Scan for the cell matching the given text and deliver its (X, Y) coordinate at center. 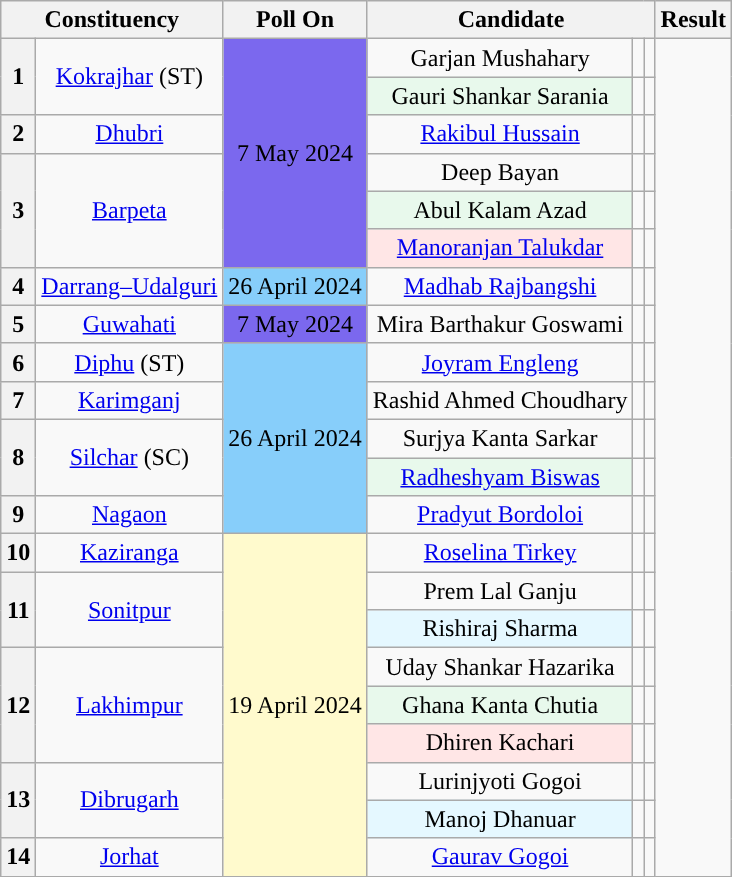
1 (18, 77)
Dibrugarh (130, 800)
Abul Kalam Azad (500, 210)
Diphu (ST) (130, 362)
Radheshyam Biswas (500, 477)
Kaziranga (130, 553)
14 (18, 857)
Gaurav Gogoi (500, 857)
Silchar (SC) (130, 457)
Lakhimpur (130, 705)
Rishiraj Sharma (500, 629)
Constituency (112, 20)
Sonitpur (130, 610)
Candidate (511, 20)
Manoranjan Talukdar (500, 248)
Uday Shankar Hazarika (500, 667)
13 (18, 800)
Result (693, 20)
Dhiren Kachari (500, 743)
Rakibul Hussain (500, 134)
Rashid Ahmed Choudhary (500, 400)
Pradyut Bordoloi (500, 515)
Manoj Dhanuar (500, 819)
11 (18, 610)
Madhab Rajbangshi (500, 286)
Karimganj (130, 400)
2 (18, 134)
Deep Bayan (500, 172)
Mira Barthakur Goswami (500, 324)
19 April 2024 (295, 706)
Jorhat (130, 857)
Darrang–Udalguri (130, 286)
Nagaon (130, 515)
4 (18, 286)
Guwahati (130, 324)
Dhubri (130, 134)
12 (18, 705)
Garjan Mushahary (500, 58)
9 (18, 515)
7 (18, 400)
Prem Lal Ganju (500, 591)
Joyram Engleng (500, 362)
Kokrajhar (ST) (130, 77)
Lurinjyoti Gogoi (500, 781)
10 (18, 553)
Gauri Shankar Sarania (500, 96)
Surjya Kanta Sarkar (500, 438)
6 (18, 362)
Roselina Tirkey (500, 553)
5 (18, 324)
Poll On (295, 20)
Ghana Kanta Chutia (500, 705)
Barpeta (130, 210)
3 (18, 210)
8 (18, 457)
